Identify which cell holds the provided text, then report its (x, y) central coordinate. 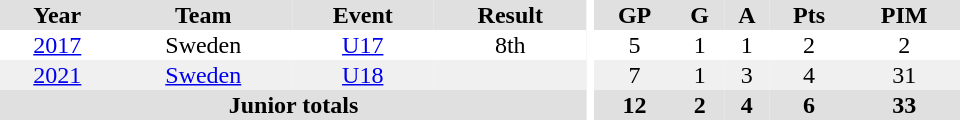
8th (511, 45)
2021 (58, 75)
PIM (904, 15)
5 (635, 45)
3 (747, 75)
31 (904, 75)
U17 (363, 45)
7 (635, 75)
Year (58, 15)
33 (904, 105)
Team (204, 15)
Result (511, 15)
U18 (363, 75)
2017 (58, 45)
GP (635, 15)
Event (363, 15)
A (747, 15)
Junior totals (294, 105)
12 (635, 105)
Pts (810, 15)
G (700, 15)
6 (810, 105)
